For the text-containing cell, return its midpoint in [X, Y] coordinate format. 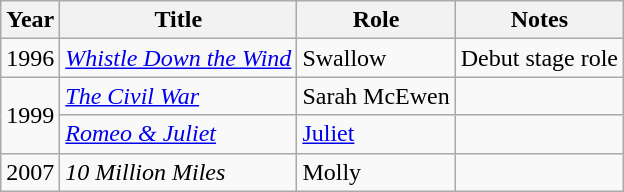
Swallow [376, 58]
Romeo & Juliet [178, 134]
Juliet [376, 134]
10 Million Miles [178, 172]
2007 [30, 172]
The Civil War [178, 96]
Whistle Down the Wind [178, 58]
Molly [376, 172]
Year [30, 20]
Title [178, 20]
Sarah McEwen [376, 96]
Role [376, 20]
1996 [30, 58]
Debut stage role [539, 58]
1999 [30, 115]
Notes [539, 20]
